From the cell containing the given text, extract its center point as (X, Y) coordinate. 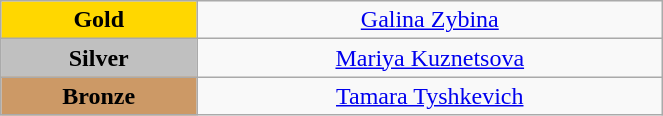
Galina Zybina (430, 20)
Gold (99, 20)
Silver (99, 58)
Mariya Kuznetsova (430, 58)
Tamara Tyshkevich (430, 96)
Bronze (99, 96)
